Find where the given text appears and provide that cell's center as (X, Y) coordinate. 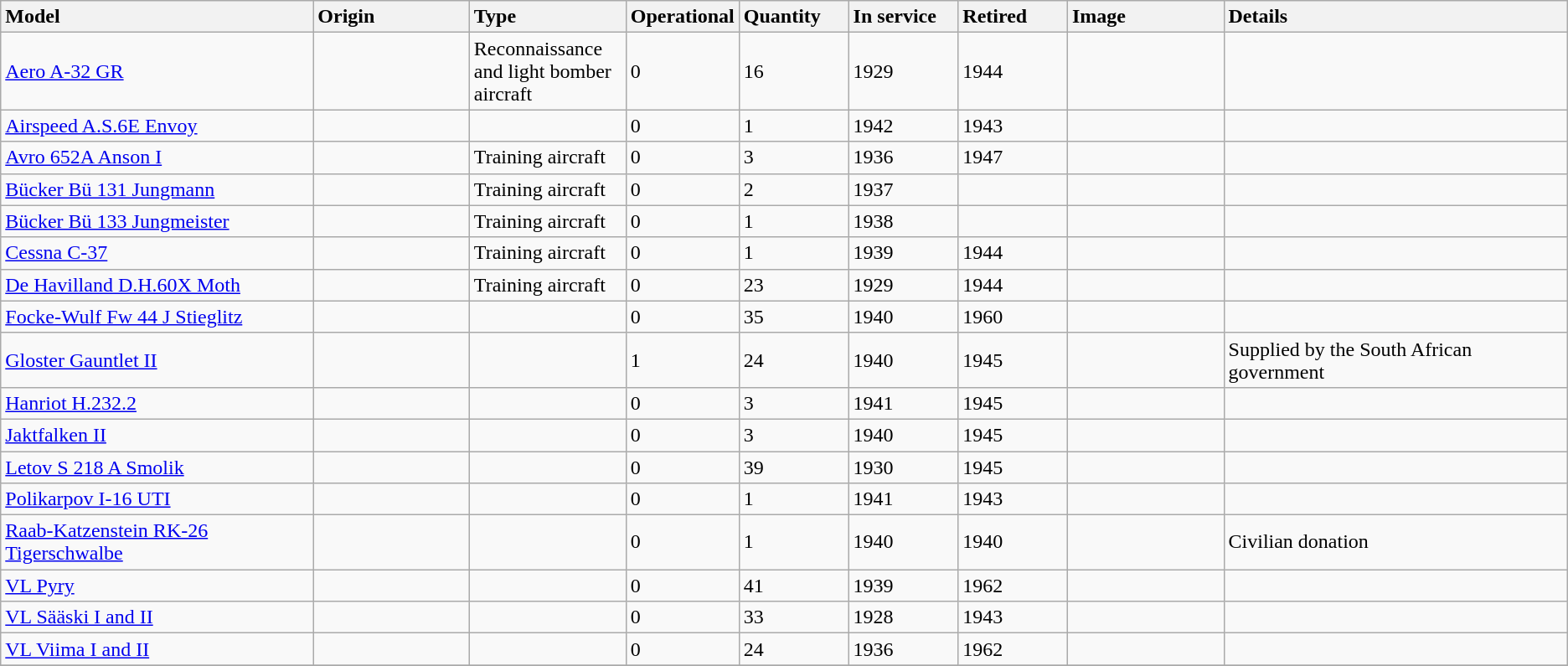
1928 (903, 617)
Image (1146, 17)
VL Pyry (157, 586)
41 (794, 586)
23 (794, 285)
Quantity (794, 17)
VL Viima I and II (157, 649)
Model (157, 17)
16 (794, 71)
1938 (903, 221)
35 (794, 317)
33 (794, 617)
Raab-Katzenstein RK-26 Tigerschwalbe (157, 543)
De Havilland D.H.60X Moth (157, 285)
1947 (1014, 157)
Supplied by the South African government (1395, 360)
Reconnaissance and light bomber aircraft (548, 71)
Avro 652A Anson I (157, 157)
2 (794, 189)
VL Sääski I and II (157, 617)
In service (903, 17)
Airspeed A.S.6E Envoy (157, 126)
39 (794, 467)
Focke-Wulf Fw 44 J Stieglitz (157, 317)
Retired (1014, 17)
Letov S 218 A Smolik (157, 467)
1960 (1014, 317)
Jaktfalken II (157, 435)
Civilian donation (1395, 543)
Cessna C-37 (157, 253)
Bücker Bü 131 Jungmann (157, 189)
Polikarpov I-16 UTI (157, 499)
Origin (392, 17)
1930 (903, 467)
Bücker Bü 133 Jungmeister (157, 221)
1942 (903, 126)
Aero A-32 GR (157, 71)
Gloster Gauntlet II (157, 360)
Type (548, 17)
Hanriot H.232.2 (157, 403)
Operational (682, 17)
1937 (903, 189)
Details (1395, 17)
